Provide the (x, y) coordinate of the cell's center where the given text is located.  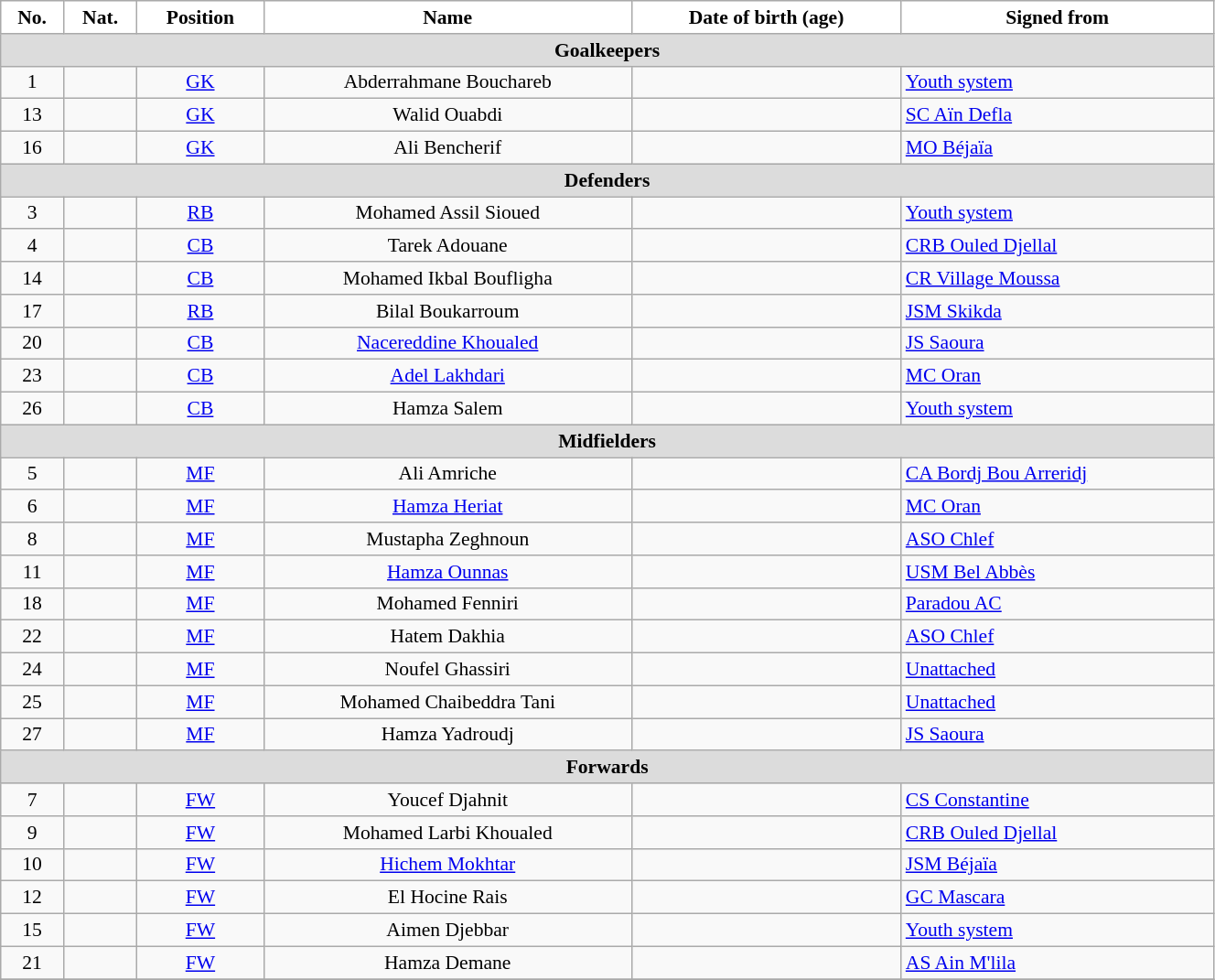
Bilal Boukarroum (447, 311)
JSM Skikda (1058, 311)
CR Village Moussa (1058, 278)
10 (33, 865)
21 (33, 963)
14 (33, 278)
Signed from (1058, 17)
27 (33, 735)
MO Béjaïa (1058, 148)
Paradou AC (1058, 604)
Goalkeepers (607, 50)
Youcef Djahnit (447, 800)
Mohamed Ikbal Boufligha (447, 278)
1 (33, 82)
7 (33, 800)
11 (33, 572)
Tarek Adouane (447, 246)
Abderrahmane Bouchareb (447, 82)
Mohamed Chaibeddra Tani (447, 702)
Name (447, 17)
Midfielders (607, 441)
Aimen Djebbar (447, 931)
Ali Bencherif (447, 148)
Hamza Salem (447, 409)
SC Aïn Defla (1058, 115)
Hamza Ounnas (447, 572)
22 (33, 637)
Defenders (607, 180)
No. (33, 17)
5 (33, 474)
24 (33, 670)
25 (33, 702)
AS Ain M'lila (1058, 963)
Hichem Mokhtar (447, 865)
Hamza Heriat (447, 507)
Date of birth (age) (766, 17)
Nacereddine Khoualed (447, 343)
Mohamed Assil Sioued (447, 213)
16 (33, 148)
6 (33, 507)
Nat. (100, 17)
Mustapha Zeghnoun (447, 539)
3 (33, 213)
Mohamed Larbi Khoualed (447, 833)
Hatem Dakhia (447, 637)
GC Mascara (1058, 898)
23 (33, 376)
4 (33, 246)
20 (33, 343)
Forwards (607, 768)
26 (33, 409)
Adel Lakhdari (447, 376)
El Hocine Rais (447, 898)
18 (33, 604)
JSM Béjaïa (1058, 865)
Mohamed Fenniri (447, 604)
CS Constantine (1058, 800)
17 (33, 311)
9 (33, 833)
USM Bel Abbès (1058, 572)
Position (200, 17)
13 (33, 115)
8 (33, 539)
15 (33, 931)
Noufel Ghassiri (447, 670)
Hamza Demane (447, 963)
Ali Amriche (447, 474)
CA Bordj Bou Arreridj (1058, 474)
Walid Ouabdi (447, 115)
12 (33, 898)
Hamza Yadroudj (447, 735)
